Identify which cell holds the provided text, then report its (X, Y) central coordinate. 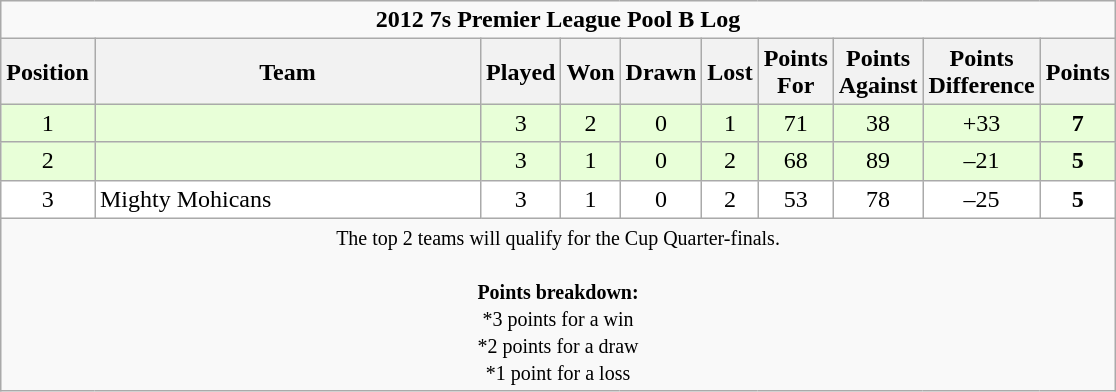
Played (521, 72)
–25 (982, 199)
89 (878, 161)
+33 (982, 123)
Points (1078, 72)
38 (878, 123)
The top 2 teams will qualify for the Cup Quarter-finals.Points breakdown:*3 points for a win*2 points for a draw*1 point for a loss (558, 304)
Team (287, 72)
Points Against (878, 72)
Mighty Mohicans (287, 199)
78 (878, 199)
Drawn (661, 72)
–21 (982, 161)
Points Difference (982, 72)
Position (48, 72)
Points For (796, 72)
2012 7s Premier League Pool B Log (558, 20)
Won (590, 72)
71 (796, 123)
68 (796, 161)
Lost (730, 72)
53 (796, 199)
7 (1078, 123)
